Extract the (X, Y) coordinate from the center of the cell holding the provided text.  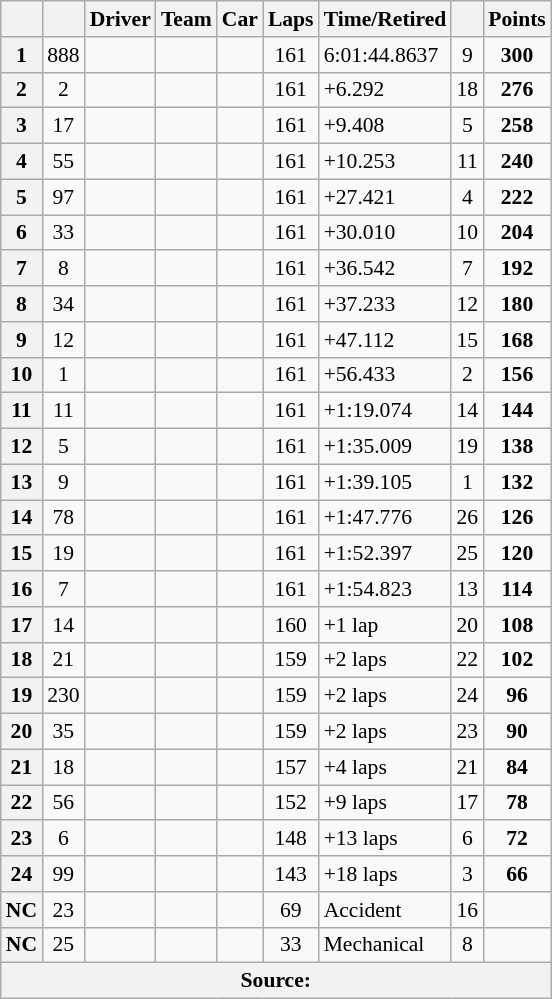
148 (291, 839)
Driver (120, 19)
Time/Retired (386, 19)
+1:35.009 (386, 447)
Accident (386, 910)
72 (517, 839)
55 (64, 162)
35 (64, 732)
Car (240, 19)
+30.010 (386, 233)
143 (291, 874)
34 (64, 304)
180 (517, 304)
66 (517, 874)
+1:54.823 (386, 589)
138 (517, 447)
56 (64, 803)
+18 laps (386, 874)
240 (517, 162)
+10.253 (386, 162)
+47.112 (386, 340)
120 (517, 554)
96 (517, 696)
84 (517, 767)
+37.233 (386, 304)
276 (517, 90)
+1:52.397 (386, 554)
204 (517, 233)
+36.542 (386, 269)
156 (517, 375)
Laps (291, 19)
132 (517, 482)
114 (517, 589)
26 (467, 518)
Points (517, 19)
102 (517, 660)
152 (291, 803)
+6.292 (386, 90)
230 (64, 696)
157 (291, 767)
222 (517, 197)
Team (186, 19)
69 (291, 910)
144 (517, 411)
+13 laps (386, 839)
+1:39.105 (386, 482)
99 (64, 874)
160 (291, 625)
126 (517, 518)
+1 lap (386, 625)
+56.433 (386, 375)
300 (517, 55)
+1:47.776 (386, 518)
108 (517, 625)
+4 laps (386, 767)
90 (517, 732)
258 (517, 126)
Mechanical (386, 945)
Source: (276, 981)
168 (517, 340)
192 (517, 269)
97 (64, 197)
888 (64, 55)
+9 laps (386, 803)
+27.421 (386, 197)
6:01:44.8637 (386, 55)
+1:19.074 (386, 411)
+9.408 (386, 126)
